For the text-containing cell, return its midpoint in (x, y) coordinate format. 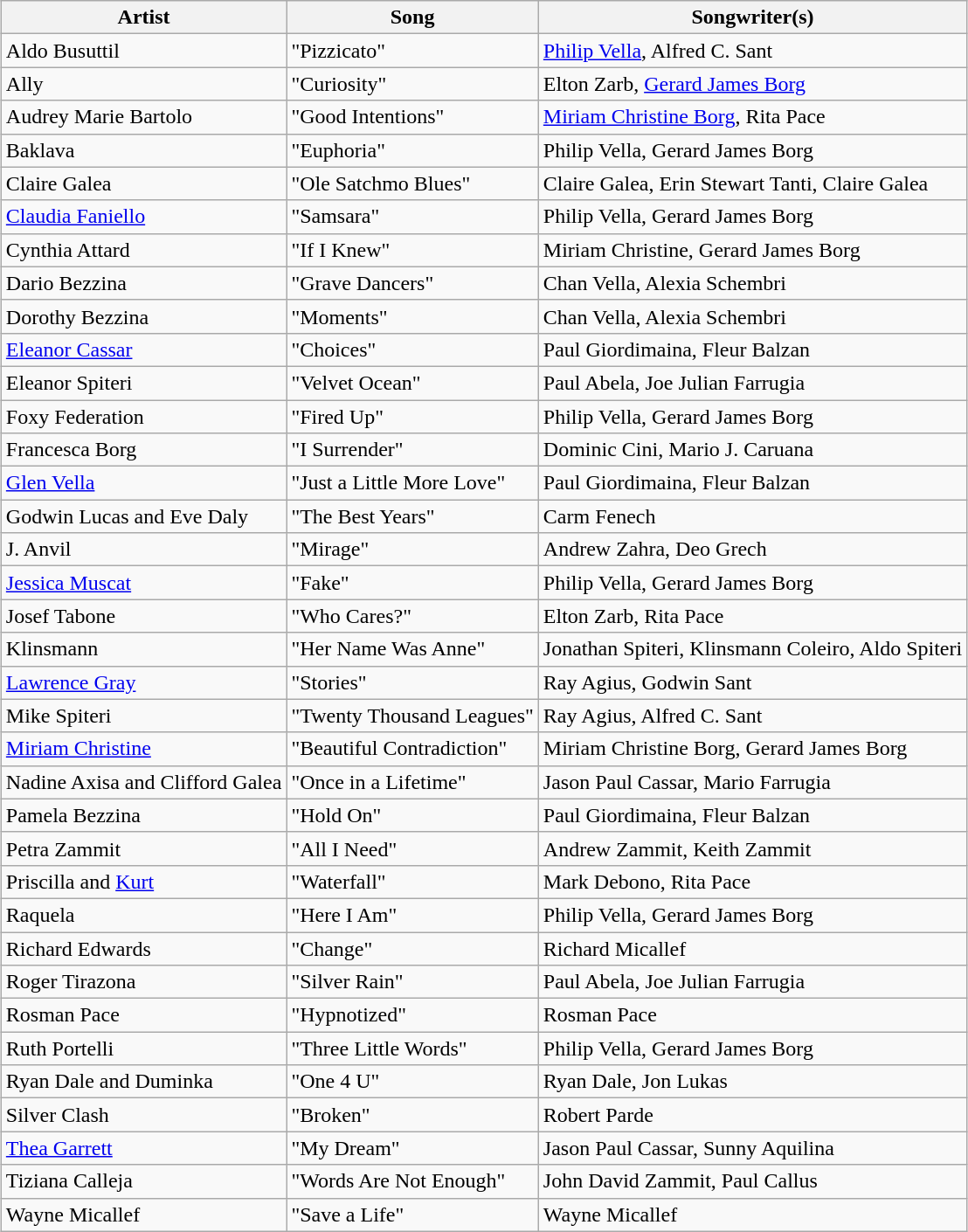
"Here I Am" (412, 915)
Mike Spiteri (143, 716)
Ryan Dale, Jon Lukas (752, 1082)
"Who Cares?" (412, 616)
"Broken" (412, 1115)
"Silver Rain" (412, 982)
Elton Zarb, Gerard James Borg (752, 84)
Priscilla and Kurt (143, 882)
Mark Debono, Rita Pace (752, 882)
Andrew Zahra, Deo Grech (752, 550)
Miriam Christine (143, 749)
Philip Vella, Alfred C. Sant (752, 51)
Andrew Zammit, Keith Zammit (752, 848)
J. Anvil (143, 550)
"Save a Life" (412, 1215)
Lawrence Gray (143, 682)
Carm Fenech (752, 516)
"Hold On" (412, 815)
Aldo Busuttil (143, 51)
Miriam Christine, Gerard James Borg (752, 250)
"Samsara" (412, 217)
Jonathan Spiteri, Klinsmann Coleiro, Aldo Spiteri (752, 649)
Dorothy Bezzina (143, 316)
Richard Micallef (752, 948)
Songwriter(s) (752, 17)
"Mirage" (412, 550)
"All I Need" (412, 848)
Elton Zarb, Rita Pace (752, 616)
Raquela (143, 915)
"Good Intentions" (412, 117)
Eleanor Cassar (143, 350)
"Velvet Ocean" (412, 383)
Ray Agius, Alfred C. Sant (752, 716)
"One 4 U" (412, 1082)
"Three Little Words" (412, 1049)
"Words Are Not Enough" (412, 1181)
"Change" (412, 948)
"Fired Up" (412, 417)
Roger Tirazona (143, 982)
"Choices" (412, 350)
Klinsmann (143, 649)
"Grave Dancers" (412, 283)
Robert Parde (752, 1115)
Eleanor Spiteri (143, 383)
"Curiosity" (412, 84)
Miriam Christine Borg, Rita Pace (752, 117)
"The Best Years" (412, 516)
Jason Paul Cassar, Sunny Aquilina (752, 1148)
Audrey Marie Bartolo (143, 117)
"Waterfall" (412, 882)
"Once in a Lifetime" (412, 782)
"Beautiful Contradiction" (412, 749)
Ryan Dale and Duminka (143, 1082)
Claudia Faniello (143, 217)
"Hypnotized" (412, 1015)
Cynthia Attard (143, 250)
Ray Agius, Godwin Sant (752, 682)
Baklava (143, 150)
"My Dream" (412, 1148)
Claire Galea, Erin Stewart Tanti, Claire Galea (752, 183)
Pamela Bezzina (143, 815)
Tiziana Calleja (143, 1181)
Foxy Federation (143, 417)
"Fake" (412, 583)
"Moments" (412, 316)
Silver Clash (143, 1115)
"Ole Satchmo Blues" (412, 183)
"Stories" (412, 682)
Jason Paul Cassar, Mario Farrugia (752, 782)
Jessica Muscat (143, 583)
Petra Zammit (143, 848)
Thea Garrett (143, 1148)
Richard Edwards (143, 948)
"Her Name Was Anne" (412, 649)
Miriam Christine Borg, Gerard James Borg (752, 749)
"I Surrender" (412, 450)
Godwin Lucas and Eve Daly (143, 516)
Claire Galea (143, 183)
Josef Tabone (143, 616)
Dario Bezzina (143, 283)
Ruth Portelli (143, 1049)
"Twenty Thousand Leagues" (412, 716)
Francesca Borg (143, 450)
"Just a Little More Love" (412, 483)
Artist (143, 17)
"If I Knew" (412, 250)
Nadine Axisa and Clifford Galea (143, 782)
"Pizzicato" (412, 51)
John David Zammit, Paul Callus (752, 1181)
Dominic Cini, Mario J. Caruana (752, 450)
Ally (143, 84)
"Euphoria" (412, 150)
Song (412, 17)
Glen Vella (143, 483)
